Extract the [X, Y] coordinate from the center of the cell holding the provided text.  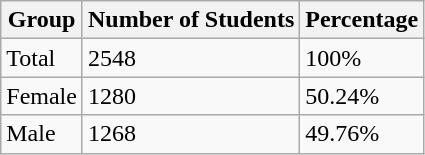
Total [42, 58]
Group [42, 20]
2548 [190, 58]
1268 [190, 134]
Female [42, 96]
Number of Students [190, 20]
Male [42, 134]
49.76% [362, 134]
1280 [190, 96]
100% [362, 58]
Percentage [362, 20]
50.24% [362, 96]
